Locate the cell with the specified text and output its (X, Y) center coordinate. 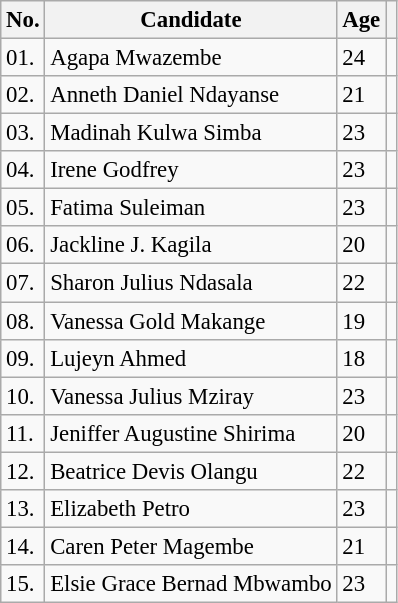
No. (23, 20)
02. (23, 95)
Beatrice Devis Olangu (191, 471)
Jackline J. Kagila (191, 245)
08. (23, 321)
Vanessa Julius Mziray (191, 396)
Jeniffer Augustine Shirima (191, 433)
09. (23, 358)
Candidate (191, 20)
11. (23, 433)
Caren Peter Magembe (191, 546)
19 (362, 321)
15. (23, 584)
Madinah Kulwa Simba (191, 133)
Vanessa Gold Makange (191, 321)
Elizabeth Petro (191, 509)
Age (362, 20)
04. (23, 170)
14. (23, 546)
12. (23, 471)
24 (362, 58)
Anneth Daniel Ndayanse (191, 95)
05. (23, 208)
Irene Godfrey (191, 170)
10. (23, 396)
Elsie Grace Bernad Mbwambo (191, 584)
07. (23, 283)
18 (362, 358)
06. (23, 245)
03. (23, 133)
Agapa Mwazembe (191, 58)
01. (23, 58)
Fatima Suleiman (191, 208)
Sharon Julius Ndasala (191, 283)
Lujeyn Ahmed (191, 358)
13. (23, 509)
